Scan for the cell matching the given text and deliver its (X, Y) coordinate at center. 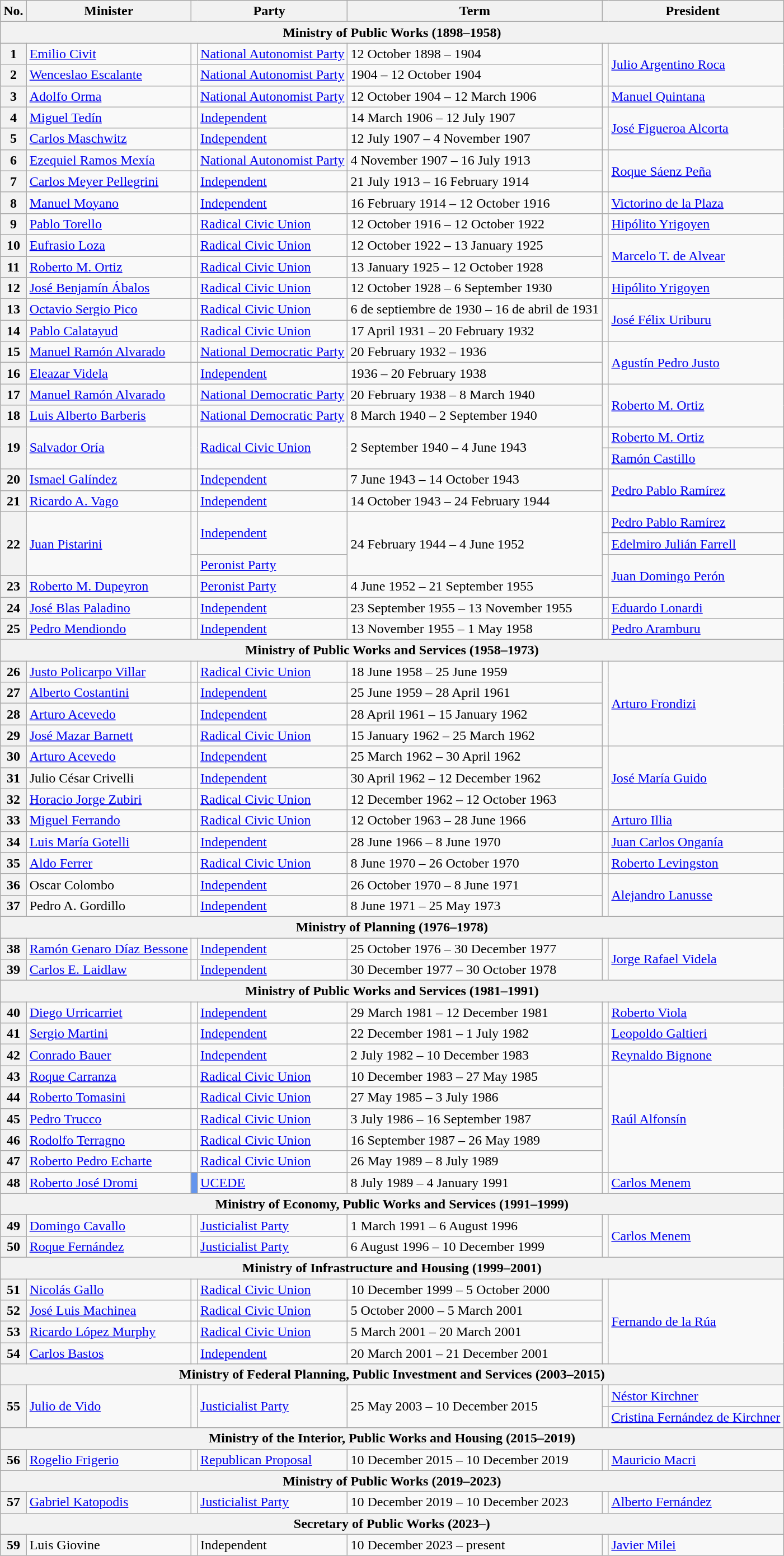
35 (13, 863)
8 June 1970 – 26 October 1970 (475, 863)
Edelmiro Julián Farrell (696, 543)
27 May 1985 – 3 July 1986 (475, 1098)
16 February 1914 – 12 October 1916 (475, 203)
2 September 1940 – 4 June 1943 (475, 448)
Reynaldo Bignone (696, 1055)
José Benjamín Ábalos (109, 288)
Julio César Crivelli (109, 778)
Ricardo López Murphy (109, 1332)
12 October 1898 – 1904 (475, 54)
Ministry of Infrastructure and Housing (1999–2001) (392, 1268)
6 (13, 160)
22 December 1981 – 1 July 1982 (475, 1034)
Rogelio Frigerio (109, 1460)
54 (13, 1353)
Miguel Ferrando (109, 821)
21 July 1913 – 16 February 1914 (475, 181)
50 (13, 1246)
25 March 1962 – 30 April 1962 (475, 757)
President (693, 11)
11 (13, 267)
Roberto Viola (696, 1013)
Republican Proposal (273, 1460)
10 (13, 245)
15 January 1962 – 25 March 1962 (475, 735)
18 June 1958 – 25 June 1959 (475, 672)
Néstor Kirchner (696, 1396)
Luis María Gotelli (109, 842)
Miguel Tedín (109, 118)
Pedro Mendiondo (109, 629)
Ricardo A. Vago (109, 501)
Pablo Torello (109, 224)
19 (13, 448)
Gabriel Katopodis (109, 1502)
21 (13, 501)
28 (13, 714)
José Blas Paladino (109, 607)
8 March 1940 – 2 September 1940 (475, 416)
14 (13, 331)
Arturo Illia (696, 821)
18 (13, 416)
Diego Urricarriet (109, 1013)
Eduardo Lonardi (696, 607)
14 March 1906 – 12 July 1907 (475, 118)
Eufrasio Loza (109, 245)
Julio Argentino Roca (696, 64)
Luis Alberto Barberis (109, 416)
José Figueroa Alcorta (696, 128)
17 (13, 395)
Rodolfo Terragno (109, 1140)
4 June 1952 – 21 September 1955 (475, 586)
Ministry of the Interior, Public Works and Housing (2015–2019) (392, 1438)
Ministry of Planning (1976–1978) (392, 927)
20 (13, 480)
39 (13, 970)
Ministry of Public Works (1898–1958) (392, 32)
27 (13, 693)
3 (13, 96)
5 (13, 139)
46 (13, 1140)
Alberto Fernández (696, 1502)
Pedro Trucco (109, 1119)
Pedro Aramburu (696, 629)
Roberto Levingston (696, 863)
34 (13, 842)
Roberto Tomasini (109, 1098)
Ministry of Public Works and Services (1958–1973) (392, 650)
José Mazar Barnett (109, 735)
Raúl Alfonsín (696, 1119)
26 May 1989 – 8 July 1989 (475, 1161)
Wenceslao Escalante (109, 75)
29 March 1981 – 12 December 1981 (475, 1013)
Ministry of Public Works (2019–2023) (392, 1481)
30 (13, 757)
No. (13, 11)
Nicolás Gallo (109, 1289)
José Félix Uriburu (696, 320)
23 (13, 586)
56 (13, 1460)
12 December 1962 – 12 October 1963 (475, 799)
Manuel Moyano (109, 203)
Roberto José Dromi (109, 1183)
10 December 1983 – 27 May 1985 (475, 1076)
1 March 1991 – 6 August 1996 (475, 1225)
Pedro A. Gordillo (109, 906)
Juan Carlos Onganía (696, 842)
8 July 1989 – 4 January 1991 (475, 1183)
16 September 1987 – 26 May 1989 (475, 1140)
Victorino de la Plaza (696, 203)
Ezequiel Ramos Mexía (109, 160)
7 (13, 181)
12 October 1916 – 12 October 1922 (475, 224)
Domingo Cavallo (109, 1225)
52 (13, 1311)
Salvador Oría (109, 448)
Ramón Castillo (696, 458)
Mauricio Macri (696, 1460)
20 March 2001 – 21 December 2001 (475, 1353)
Juan Pistarini (109, 543)
Juan Domingo Perón (696, 575)
Eleazar Videla (109, 373)
Manuel Quintana (696, 96)
22 (13, 543)
51 (13, 1289)
42 (13, 1055)
Conrado Bauer (109, 1055)
7 June 1943 – 14 October 1943 (475, 480)
José Luis Machinea (109, 1311)
25 May 2003 – 10 December 2015 (475, 1407)
Octavio Sergio Pico (109, 310)
23 September 1955 – 13 November 1955 (475, 607)
Alberto Costantini (109, 693)
12 October 1928 – 6 September 1930 (475, 288)
57 (13, 1502)
Roque Sáenz Peña (696, 171)
12 October 1904 – 12 March 1906 (475, 96)
13 (13, 310)
Roque Carranza (109, 1076)
4 (13, 118)
25 October 1976 – 30 December 1977 (475, 949)
38 (13, 949)
41 (13, 1034)
32 (13, 799)
Sergio Martini (109, 1034)
17 April 1931 – 20 February 1932 (475, 331)
8 (13, 203)
Ramón Genaro Díaz Bessone (109, 949)
Secretary of Public Works (2023–) (392, 1524)
12 July 1907 – 4 November 1907 (475, 139)
12 (13, 288)
Pablo Calatayud (109, 331)
2 (13, 75)
Cristina Fernández de Kirchner (696, 1417)
Party (269, 11)
26 October 1970 – 8 June 1971 (475, 884)
Minister (109, 11)
1936 – 20 February 1938 (475, 373)
Carlos Maschwitz (109, 139)
Ismael Galíndez (109, 480)
31 (13, 778)
13 November 1955 – 1 May 1958 (475, 629)
9 (13, 224)
20 February 1938 – 8 March 1940 (475, 395)
2 July 1982 – 10 December 1983 (475, 1055)
Leopoldo Galtieri (696, 1034)
Agustín Pedro Justo (696, 363)
Roque Fernández (109, 1246)
12 October 1922 – 13 January 1925 (475, 245)
Jorge Rafael Videla (696, 959)
53 (13, 1332)
8 June 1971 – 25 May 1973 (475, 906)
14 October 1943 – 24 February 1944 (475, 501)
25 June 1959 – 28 April 1961 (475, 693)
28 April 1961 – 15 January 1962 (475, 714)
10 December 2019 – 10 December 2023 (475, 1502)
10 December 2015 – 10 December 2019 (475, 1460)
5 March 2001 – 20 March 2001 (475, 1332)
10 December 2023 – present (475, 1545)
20 February 1932 – 1936 (475, 352)
Marcelo T. de Alvear (696, 256)
Oscar Colombo (109, 884)
Roberto Pedro Echarte (109, 1161)
Carlos Bastos (109, 1353)
24 (13, 607)
49 (13, 1225)
36 (13, 884)
Javier Milei (696, 1545)
10 December 1999 – 5 October 2000 (475, 1289)
Aldo Ferrer (109, 863)
Term (475, 11)
5 October 2000 – 5 March 2001 (475, 1311)
24 February 1944 – 4 June 1952 (475, 543)
43 (13, 1076)
Ministry of Public Works and Services (1981–1991) (392, 991)
44 (13, 1098)
12 October 1963 – 28 June 1966 (475, 821)
Ministry of Economy, Public Works and Services (1991–1999) (392, 1204)
Luis Giovine (109, 1545)
Carlos E. Laidlaw (109, 970)
Horacio Jorge Zubiri (109, 799)
28 June 1966 – 8 June 1970 (475, 842)
47 (13, 1161)
Julio de Vido (109, 1407)
37 (13, 906)
30 December 1977 – 30 October 1978 (475, 970)
3 July 1986 – 16 September 1987 (475, 1119)
Carlos Meyer Pellegrini (109, 181)
55 (13, 1407)
48 (13, 1183)
Ministry of Federal Planning, Public Investment and Services (2003–2015) (392, 1375)
13 January 1925 – 12 October 1928 (475, 267)
29 (13, 735)
16 (13, 373)
José María Guido (696, 778)
40 (13, 1013)
Emilio Civit (109, 54)
6 August 1996 – 10 December 1999 (475, 1246)
30 April 1962 – 12 December 1962 (475, 778)
Fernando de la Rúa (696, 1321)
1904 – 12 October 1904 (475, 75)
4 November 1907 – 16 July 1913 (475, 160)
Arturo Frondizi (696, 704)
1 (13, 54)
Alejandro Lanusse (696, 895)
45 (13, 1119)
25 (13, 629)
6 de septiembre de 1930 – 16 de abril de 1931 (475, 310)
15 (13, 352)
Roberto M. Dupeyron (109, 586)
UCEDE (273, 1183)
33 (13, 821)
26 (13, 672)
59 (13, 1545)
Justo Policarpo Villar (109, 672)
Adolfo Orma (109, 96)
